Detect which cell encompasses the target text, then output its [x, y] center coordinate. 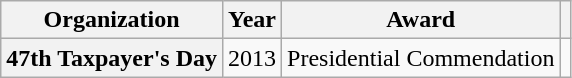
Organization [112, 20]
Year [252, 20]
Award [421, 20]
47th Taxpayer's Day [112, 58]
Presidential Commendation [421, 58]
2013 [252, 58]
